Search for the cell housing the specified text and yield its (X, Y) center coordinate. 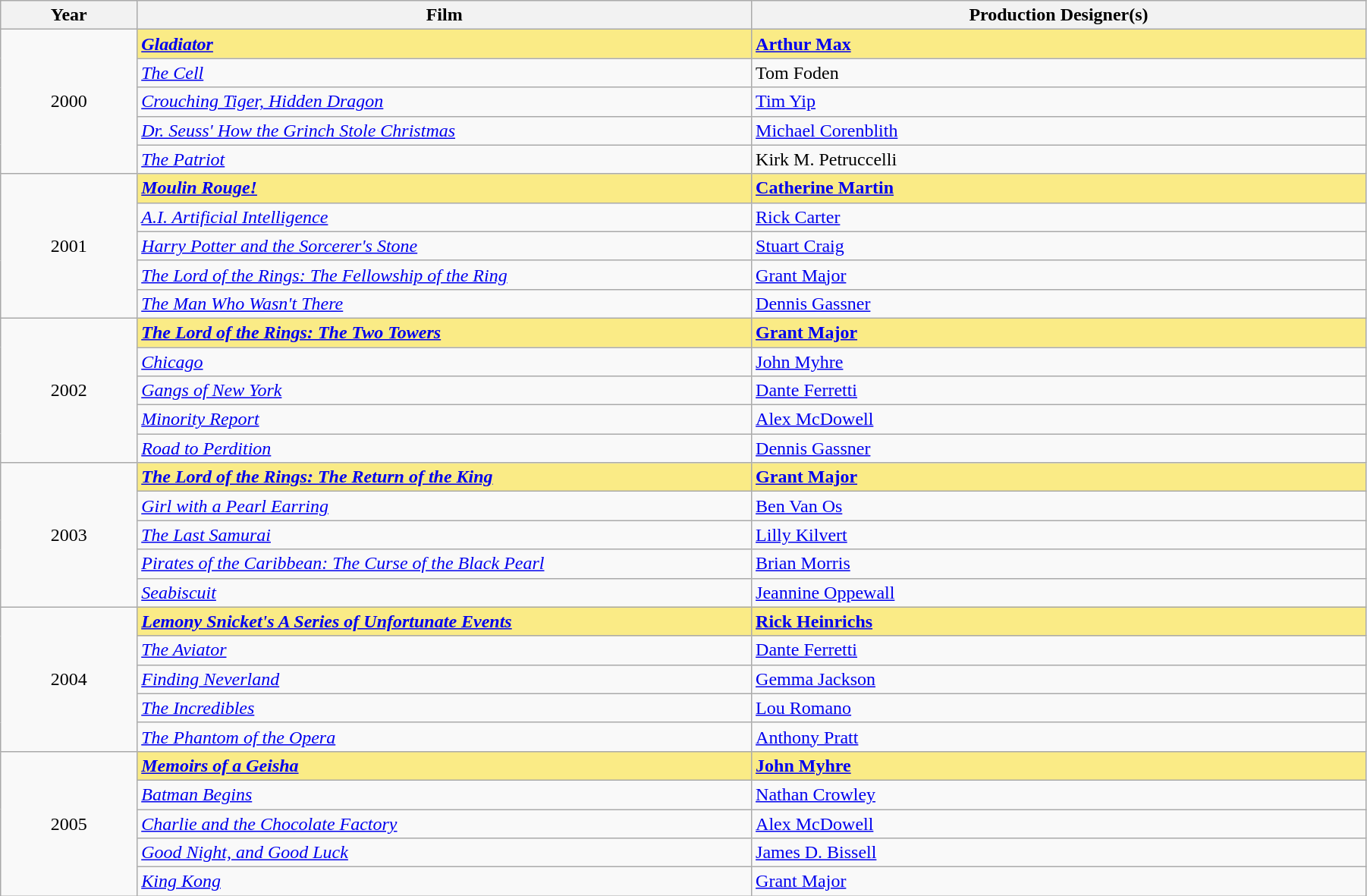
Finding Neverland (445, 679)
Crouching Tiger, Hidden Dragon (445, 102)
The Lord of the Rings: The Two Towers (445, 332)
The Lord of the Rings: The Fellowship of the Ring (445, 275)
Gemma Jackson (1059, 679)
2004 (69, 679)
Stuart Craig (1059, 246)
The Man Who Wasn't There (445, 303)
Ben Van Os (1059, 506)
Production Designer(s) (1059, 15)
Rick Carter (1059, 217)
Brian Morris (1059, 564)
Road to Perdition (445, 448)
Memoirs of a Geisha (445, 766)
Tom Foden (1059, 73)
Girl with a Pearl Earring (445, 506)
Dr. Seuss' How the Grinch Stole Christmas (445, 130)
Good Night, and Good Luck (445, 853)
Tim Yip (1059, 102)
Seabiscuit (445, 593)
Minority Report (445, 420)
Arthur Max (1059, 44)
Harry Potter and the Sorcerer's Stone (445, 246)
2005 (69, 823)
The Lord of the Rings: The Return of the King (445, 477)
Chicago (445, 362)
King Kong (445, 882)
Jeannine Oppewall (1059, 593)
Lemony Snicket's A Series of Unfortunate Events (445, 621)
The Incredibles (445, 708)
Rick Heinrichs (1059, 621)
Batman Begins (445, 794)
Nathan Crowley (1059, 794)
Kirk M. Petruccelli (1059, 159)
The Cell (445, 73)
2002 (69, 390)
Moulin Rouge! (445, 188)
Year (69, 15)
James D. Bissell (1059, 853)
Gladiator (445, 44)
2003 (69, 535)
Film (445, 15)
Charlie and the Chocolate Factory (445, 823)
Michael Corenblith (1059, 130)
A.I. Artificial Intelligence (445, 217)
2001 (69, 246)
Catherine Martin (1059, 188)
The Aviator (445, 650)
The Phantom of the Opera (445, 737)
2000 (69, 102)
Pirates of the Caribbean: The Curse of the Black Pearl (445, 564)
Anthony Pratt (1059, 737)
Gangs of New York (445, 391)
The Last Samurai (445, 535)
Lilly Kilvert (1059, 535)
Lou Romano (1059, 708)
The Patriot (445, 159)
